Find where the given text appears and provide that cell's center as (x, y) coordinate. 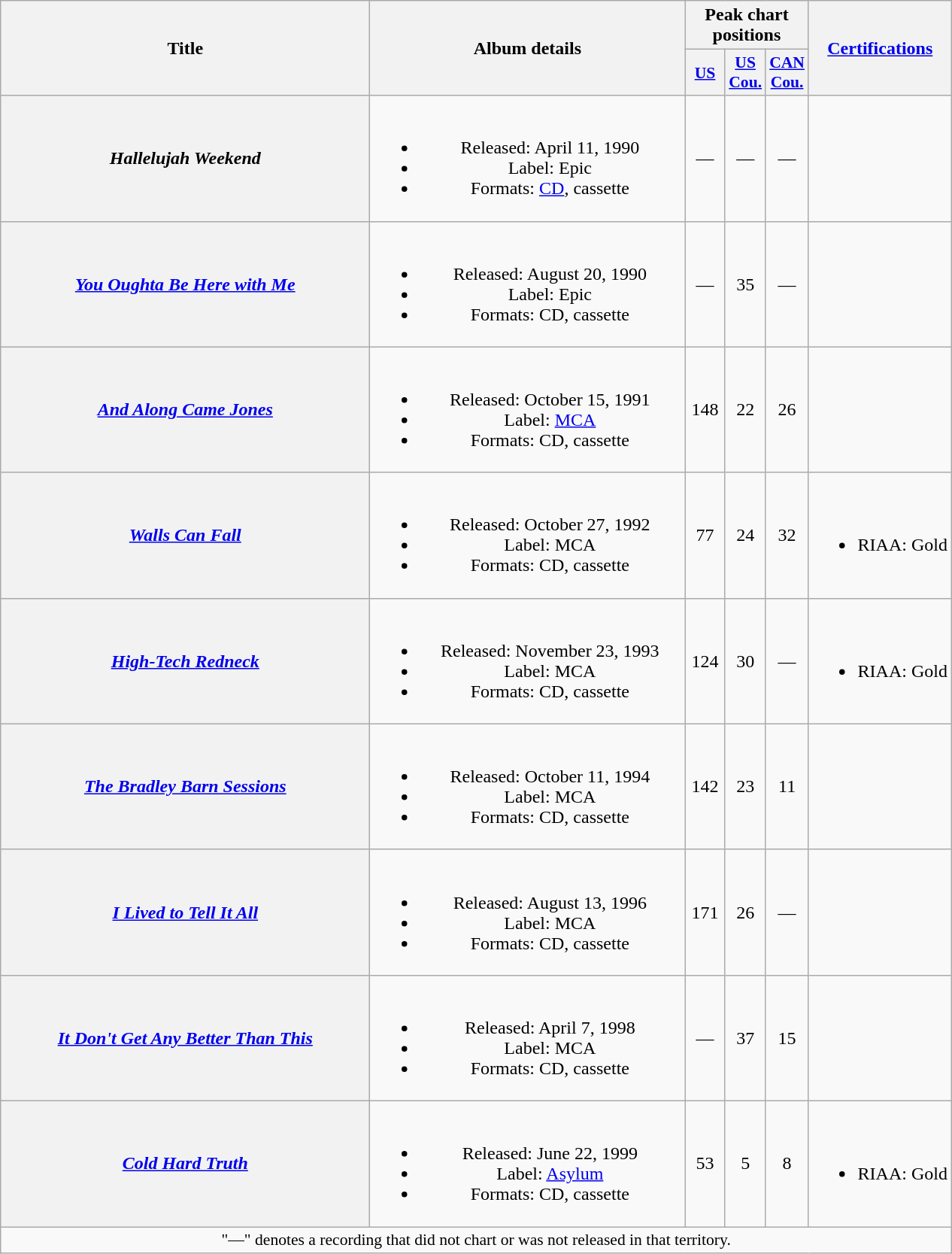
35 (745, 284)
23 (745, 787)
53 (705, 1163)
124 (705, 660)
5 (745, 1163)
Released: November 23, 1993Label: MCAFormats: CD, cassette (528, 660)
22 (745, 409)
"—" denotes a recording that did not chart or was not released in that territory. (477, 1240)
Walls Can Fall (185, 536)
USCou. (745, 72)
CANCou. (787, 72)
Released: August 13, 1996Label: MCAFormats: CD, cassette (528, 912)
I Lived to Tell It All (185, 912)
148 (705, 409)
Hallelujah Weekend (185, 158)
37 (745, 1038)
Released: October 27, 1992Label: MCAFormats: CD, cassette (528, 536)
15 (787, 1038)
8 (787, 1163)
Certifications (880, 48)
11 (787, 787)
Released: April 11, 1990Label: EpicFormats: CD, cassette (528, 158)
Peak chartpositions (747, 26)
142 (705, 787)
Released: August 20, 1990Label: EpicFormats: CD, cassette (528, 284)
32 (787, 536)
Released: April 7, 1998Label: MCAFormats: CD, cassette (528, 1038)
171 (705, 912)
Album details (528, 48)
Released: June 22, 1999Label: AsylumFormats: CD, cassette (528, 1163)
You Oughta Be Here with Me (185, 284)
24 (745, 536)
US (705, 72)
Title (185, 48)
The Bradley Barn Sessions (185, 787)
Released: October 15, 1991Label: MCAFormats: CD, cassette (528, 409)
Cold Hard Truth (185, 1163)
Released: October 11, 1994Label: MCAFormats: CD, cassette (528, 787)
And Along Came Jones (185, 409)
High-Tech Redneck (185, 660)
30 (745, 660)
It Don't Get Any Better Than This (185, 1038)
77 (705, 536)
